Return (X, Y) of the center of cell containing provided text 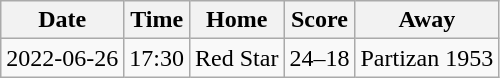
2022-06-26 (62, 58)
Score (320, 20)
Partizan 1953 (427, 58)
Red Star (237, 58)
Away (427, 20)
Date (62, 20)
Home (237, 20)
24–18 (320, 58)
17:30 (157, 58)
Time (157, 20)
